Return the (x, y) coordinate for the center point of the cell that contains the specified text.  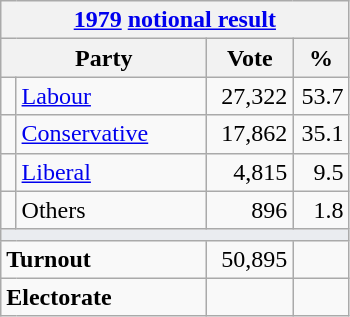
53.7 (321, 96)
Liberal (112, 172)
1979 notional result (175, 20)
% (321, 58)
Party (104, 58)
Vote (250, 58)
35.1 (321, 134)
Others (112, 210)
27,322 (250, 96)
9.5 (321, 172)
50,895 (250, 259)
17,862 (250, 134)
Electorate (104, 297)
Labour (112, 96)
Conservative (112, 134)
1.8 (321, 210)
4,815 (250, 172)
Turnout (104, 259)
896 (250, 210)
